Extract the (X, Y) coordinate from the center of the cell holding the provided text.  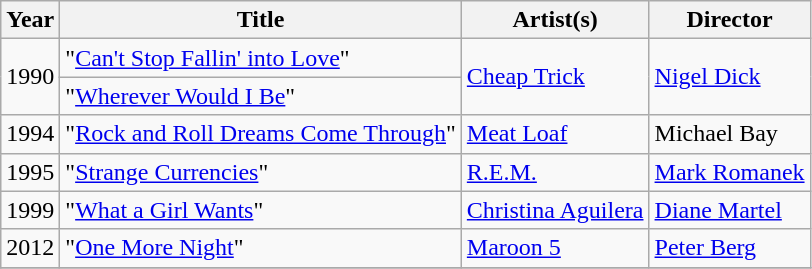
"Wherever Would I Be" (261, 96)
Cheap Trick (555, 77)
1994 (30, 134)
"Strange Currencies" (261, 172)
2012 (30, 248)
R.E.M. (555, 172)
Director (730, 20)
Diane Martel (730, 210)
"One More Night" (261, 248)
Year (30, 20)
1995 (30, 172)
Meat Loaf (555, 134)
Mark Romanek (730, 172)
"What a Girl Wants" (261, 210)
Michael Bay (730, 134)
1999 (30, 210)
"Can't Stop Fallin' into Love" (261, 58)
Nigel Dick (730, 77)
Peter Berg (730, 248)
Maroon 5 (555, 248)
1990 (30, 77)
Christina Aguilera (555, 210)
Title (261, 20)
Artist(s) (555, 20)
"Rock and Roll Dreams Come Through" (261, 134)
